Scan for the cell matching the given text and deliver its (x, y) coordinate at center. 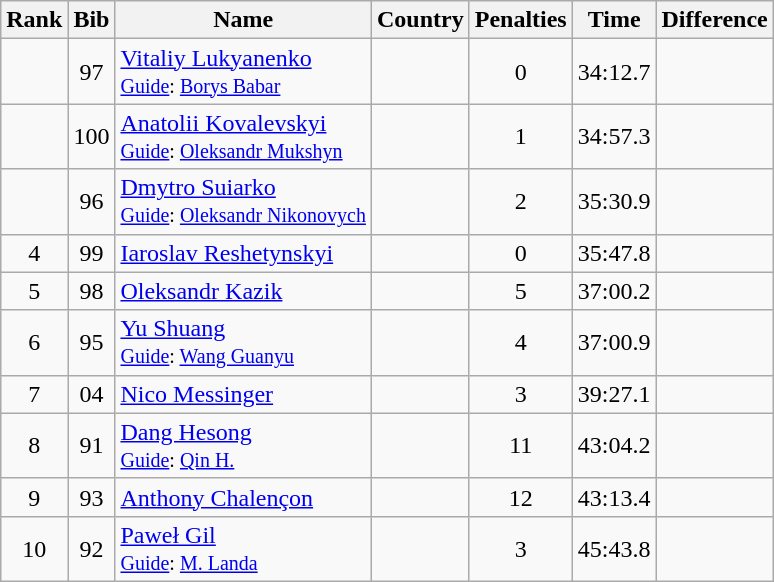
34:12.7 (614, 72)
Paweł GilGuide: M. Landa (244, 548)
37:00.9 (614, 342)
35:47.8 (614, 253)
34:57.3 (614, 136)
92 (92, 548)
96 (92, 202)
Nico Messinger (244, 394)
95 (92, 342)
Penalties (520, 20)
Vitaliy LukyanenkoGuide: Borys Babar (244, 72)
11 (520, 446)
100 (92, 136)
Name (244, 20)
Oleksandr Kazik (244, 291)
Anthony Chalençon (244, 497)
37:00.2 (614, 291)
39:27.1 (614, 394)
Time (614, 20)
7 (34, 394)
93 (92, 497)
10 (34, 548)
04 (92, 394)
Dang HesongGuide: Qin H. (244, 446)
1 (520, 136)
Yu ShuangGuide: Wang Guanyu (244, 342)
98 (92, 291)
35:30.9 (614, 202)
Country (420, 20)
6 (34, 342)
91 (92, 446)
Anatolii KovalevskyiGuide: Oleksandr Mukshyn (244, 136)
Difference (714, 20)
Iaroslav Reshetynskyi (244, 253)
12 (520, 497)
Rank (34, 20)
8 (34, 446)
97 (92, 72)
Dmytro SuiarkoGuide: Oleksandr Nikonovych (244, 202)
43:04.2 (614, 446)
99 (92, 253)
Bib (92, 20)
9 (34, 497)
2 (520, 202)
43:13.4 (614, 497)
45:43.8 (614, 548)
